Scan for the cell matching the given text and deliver its (x, y) coordinate at center. 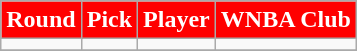
Pick (109, 20)
Player (177, 20)
Round (41, 20)
WNBA Club (286, 20)
